Determine the [x, y] coordinate at the center of the cell enclosing the given text.  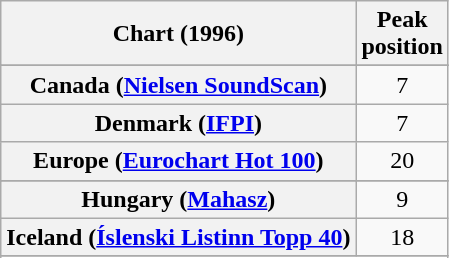
Peakposition [402, 34]
18 [402, 237]
Canada (Nielsen SoundScan) [178, 85]
Iceland (Íslenski Listinn Topp 40) [178, 237]
9 [402, 199]
Chart (1996) [178, 34]
Europe (Eurochart Hot 100) [178, 161]
Hungary (Mahasz) [178, 199]
20 [402, 161]
Denmark (IFPI) [178, 123]
